For the text-containing cell, return its midpoint in [X, Y] coordinate format. 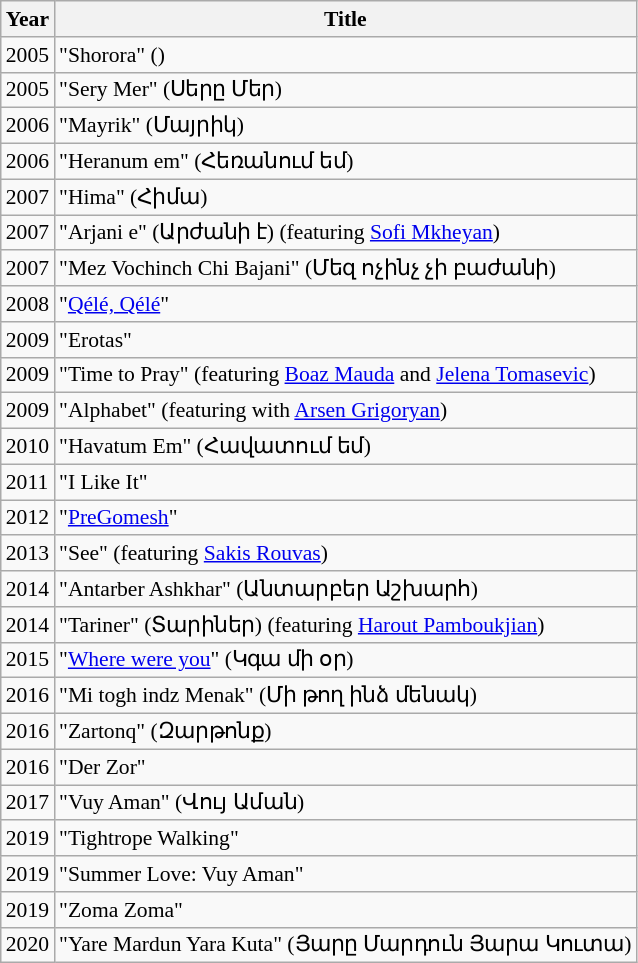
"Mi togh indz Menak" (Մի թող ինձ մենակ) [345, 696]
"Where were you" (Կգա մի օր) [345, 660]
"Erotas" [345, 340]
"Vuy Aman" (Վույ Աման) [345, 803]
2013 [28, 554]
"Zoma Zoma" [345, 910]
"Shorora" () [345, 55]
2011 [28, 482]
"Yare Mardun Yara Kuta" (Յարը Մարդուն Յարա Կուտա) [345, 945]
2017 [28, 803]
"Sery Mer" (Սերը Մեր) [345, 90]
"Qélé, Qélé" [345, 304]
"I Like It" [345, 482]
"PreGomesh" [345, 518]
"Alphabet" (featuring with Arsen Grigoryan) [345, 411]
"Arjani e" (Արժանի է) (featuring Sofi Mkheyan) [345, 233]
2020 [28, 945]
"Havatum Em" (Հավատում եմ) [345, 447]
2012 [28, 518]
"See" (featuring Sakis Rouvas) [345, 554]
2010 [28, 447]
2015 [28, 660]
Title [345, 19]
"Mez Vochinch Chi Bajani" (Մեզ ոչինչ չի բաժանի) [345, 269]
"Zartonq" (Զարթոնք) [345, 732]
"Hima" (Հիմա) [345, 197]
"Mayrik" (Մայրիկ) [345, 126]
2008 [28, 304]
"Antarber Ashkhar" (Անտարբեր Աշխարհ) [345, 589]
"Time to Pray" (featuring Boaz Mauda and Jelena Tomasevic) [345, 375]
"Der Zor" [345, 767]
Year [28, 19]
"Tightrope Walking" [345, 839]
"Heranum em" (Հեռանում եմ) [345, 162]
"Summer Love: Vuy Aman" [345, 874]
"Tariner" (Տարիներ) (featuring Harout Pamboukjian) [345, 625]
